Scan for the cell matching the given text and deliver its [x, y] coordinate at center. 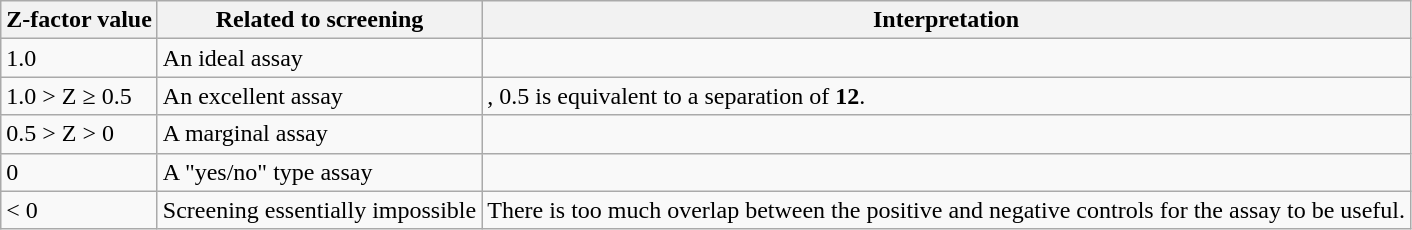
0 [80, 172]
1.0 > Z ≥ 0.5 [80, 96]
There is too much overlap between the positive and negative controls for the assay to be useful. [946, 210]
Screening essentially impossible [319, 210]
A marginal assay [319, 134]
Interpretation [946, 20]
Related to screening [319, 20]
Z-factor value [80, 20]
An ideal assay [319, 58]
An excellent assay [319, 96]
1.0 [80, 58]
, 0.5 is equivalent to a separation of 12. [946, 96]
< 0 [80, 210]
A "yes/no" type assay [319, 172]
0.5 > Z > 0 [80, 134]
